Identify which cell holds the provided text, then report its (X, Y) central coordinate. 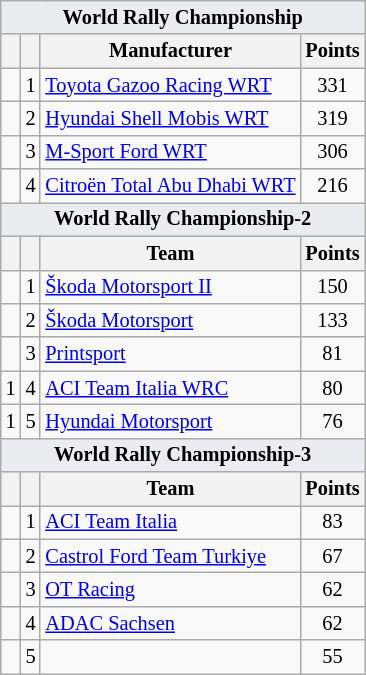
83 (332, 522)
OT Racing (170, 589)
133 (332, 320)
M-Sport Ford WRT (170, 152)
Hyundai Motorsport (170, 421)
ACI Team Italia WRC (170, 388)
Citroën Total Abu Dhabi WRT (170, 186)
Škoda Motorsport (170, 320)
ADAC Sachsen (170, 623)
World Rally Championship-3 (183, 455)
Hyundai Shell Mobis WRT (170, 118)
80 (332, 388)
Škoda Motorsport II (170, 287)
150 (332, 287)
World Rally Championship-2 (183, 219)
Printsport (170, 354)
76 (332, 421)
331 (332, 85)
Manufacturer (170, 51)
World Rally Championship (183, 17)
67 (332, 556)
81 (332, 354)
Castrol Ford Team Turkiye (170, 556)
55 (332, 657)
216 (332, 186)
306 (332, 152)
Toyota Gazoo Racing WRT (170, 85)
319 (332, 118)
ACI Team Italia (170, 522)
